Find where the given text appears and provide that cell's center as (X, Y) coordinate. 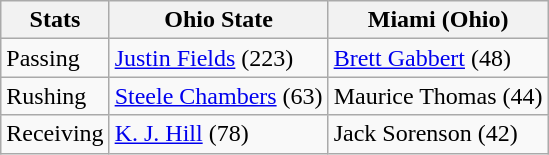
Stats (55, 20)
Passing (55, 58)
Jack Sorenson (42) (438, 134)
Maurice Thomas (44) (438, 96)
Miami (Ohio) (438, 20)
Ohio State (218, 20)
Justin Fields (223) (218, 58)
Brett Gabbert (48) (438, 58)
Steele Chambers (63) (218, 96)
Rushing (55, 96)
Receiving (55, 134)
K. J. Hill (78) (218, 134)
